Output the (X, Y) coordinate of the center of the cell containing the given text.  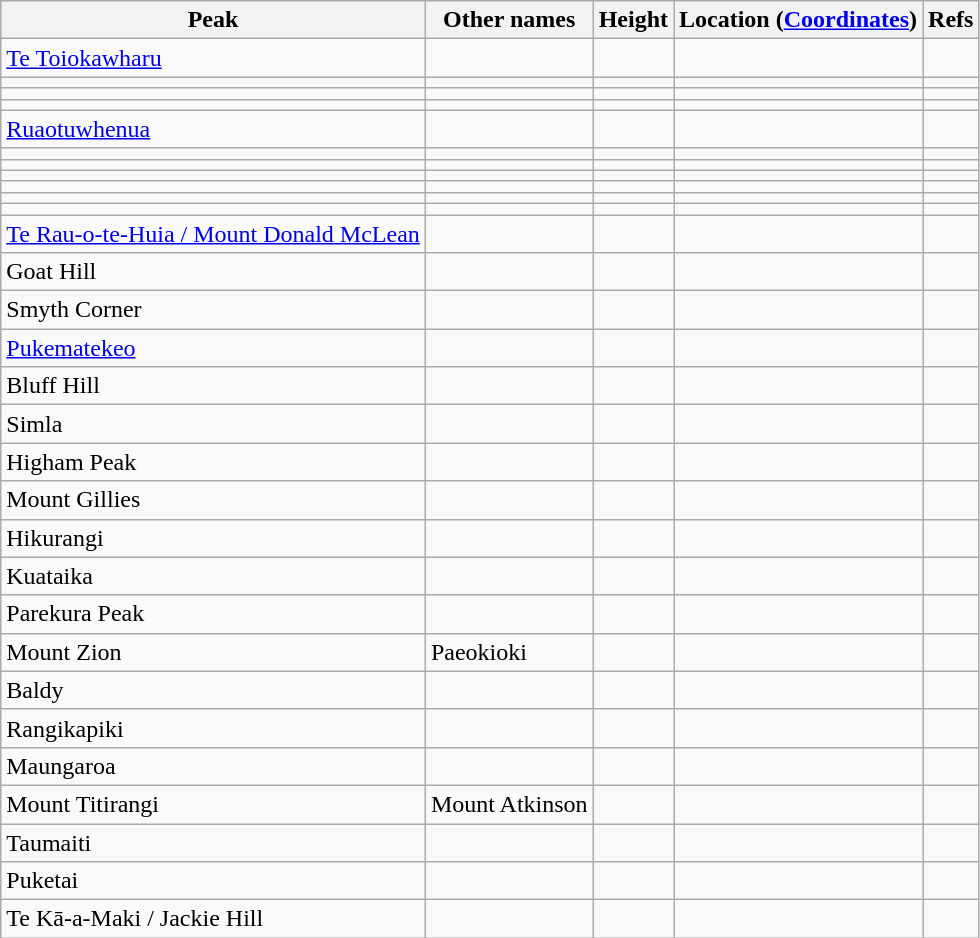
Taumaiti (214, 843)
Te Toiokawharu (214, 58)
Parekura Peak (214, 614)
Te Kā-a-Maki / Jackie Hill (214, 919)
Te Rau-o-te-Huia / Mount Donald McLean (214, 233)
Hikurangi (214, 538)
Kuataika (214, 576)
Bluff Hill (214, 386)
Puketai (214, 881)
Mount Zion (214, 652)
Other names (509, 20)
Baldy (214, 690)
Mount Gillies (214, 500)
Refs (951, 20)
Rangikapiki (214, 728)
Height (633, 20)
Goat Hill (214, 272)
Simla (214, 424)
Ruaotuwhenua (214, 129)
Smyth Corner (214, 310)
Mount Atkinson (509, 804)
Pukematekeo (214, 348)
Higham Peak (214, 462)
Paeokioki (509, 652)
Location (Coordinates) (798, 20)
Peak (214, 20)
Mount Titirangi (214, 804)
Maungaroa (214, 766)
